Detect which cell encompasses the target text, then output its [x, y] center coordinate. 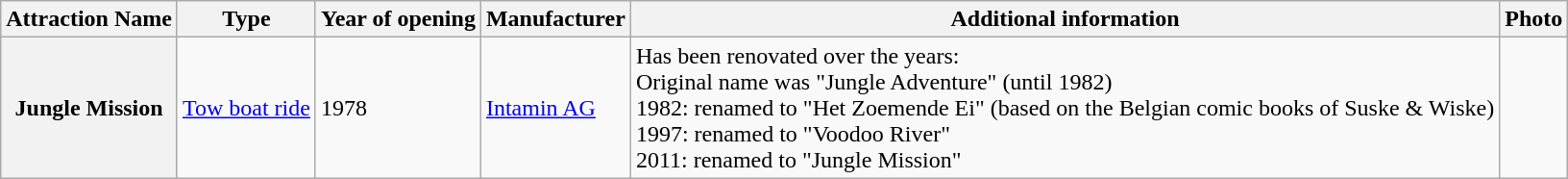
Photo [1533, 19]
Attraction Name [89, 19]
Additional information [1065, 19]
Type [246, 19]
Intamin AG [555, 108]
Tow boat ride [246, 108]
1978 [398, 108]
Manufacturer [555, 19]
Year of opening [398, 19]
Jungle Mission [89, 108]
